Detect which cell encompasses the target text, then output its (x, y) center coordinate. 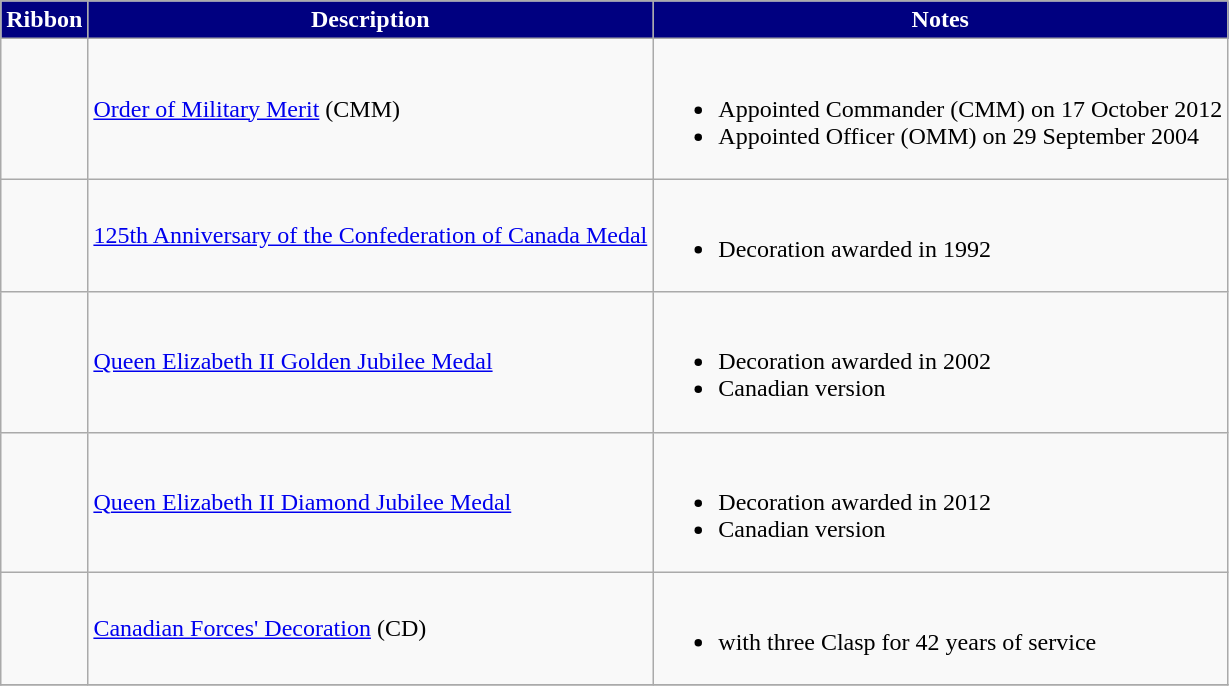
Canadian Forces' Decoration (CD) (370, 628)
125th Anniversary of the Confederation of Canada Medal (370, 236)
Decoration awarded in 1992 (940, 236)
with three Clasp for 42 years of service (940, 628)
Order of Military Merit (CMM) (370, 109)
Queen Elizabeth II Golden Jubilee Medal (370, 362)
Notes (940, 20)
Ribbon (44, 20)
Decoration awarded in 2012Canadian version (940, 502)
Decoration awarded in 2002Canadian version (940, 362)
Queen Elizabeth II Diamond Jubilee Medal (370, 502)
Description (370, 20)
Appointed Commander (CMM) on 17 October 2012Appointed Officer (OMM) on 29 September 2004 (940, 109)
